Output the [X, Y] coordinate of the center of the cell containing the given text.  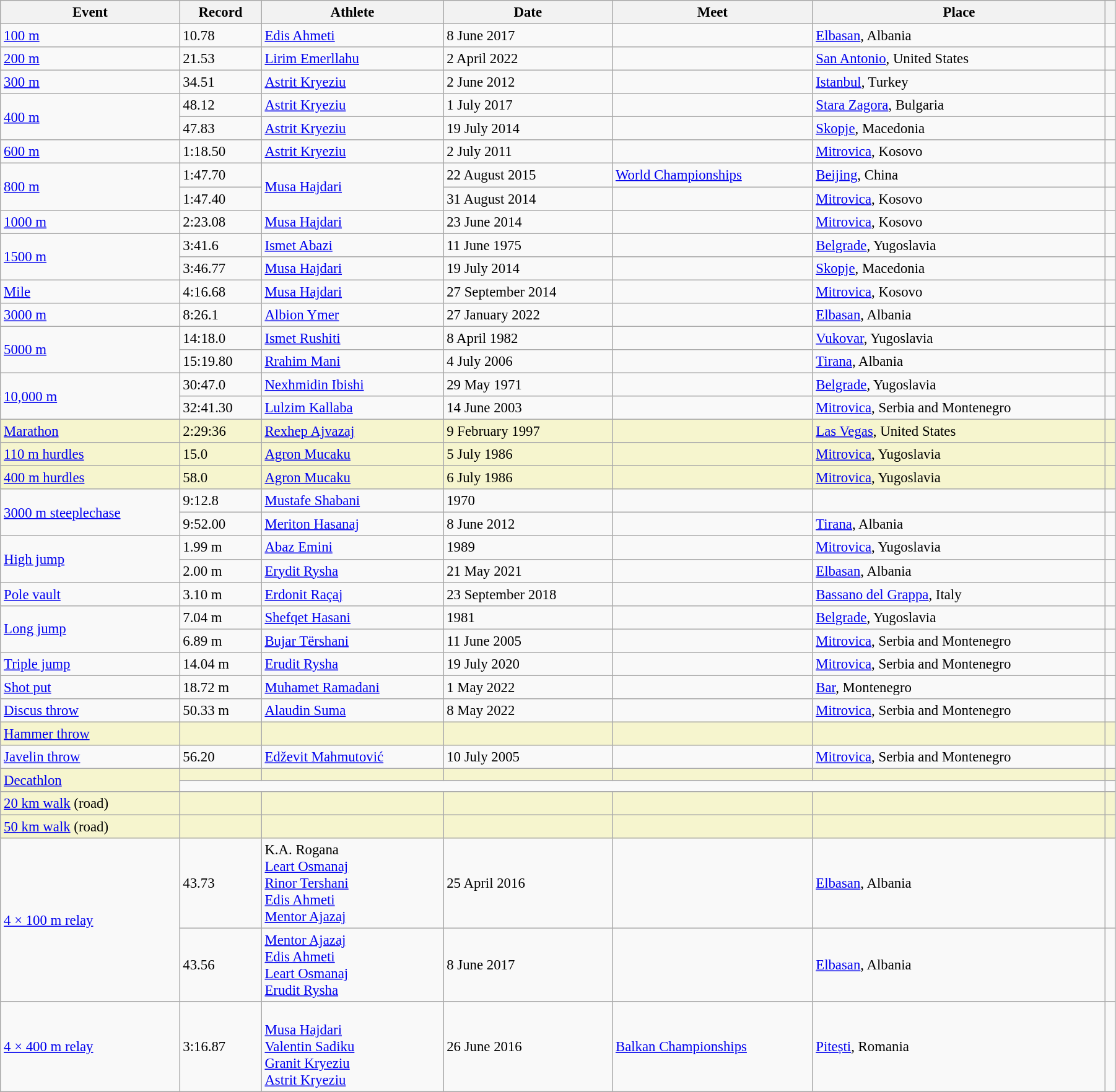
7.04 m [220, 617]
5 July 1986 [528, 454]
11 June 2005 [528, 641]
110 m hurdles [90, 454]
Meet [712, 12]
22 August 2015 [528, 175]
Date [528, 12]
9:52.00 [220, 524]
Meriton Hasanaj [352, 524]
43.73 [220, 883]
6.89 m [220, 641]
21 May 2021 [528, 571]
10,000 m [90, 396]
1500 m [90, 256]
30:47.0 [220, 384]
600 m [90, 152]
43.56 [220, 966]
Muhamet Ramadani [352, 687]
27 January 2022 [528, 315]
15:19.80 [220, 362]
100 m [90, 36]
23 September 2018 [528, 594]
3000 m steeplechase [90, 513]
32:41.30 [220, 408]
14.04 m [220, 664]
9:12.8 [220, 501]
World Championships [712, 175]
Record [220, 12]
Pole vault [90, 594]
300 m [90, 82]
Erdonit Raçaj [352, 594]
3.10 m [220, 594]
48.12 [220, 105]
Bar, Montenegro [959, 687]
Las Vegas, United States [959, 431]
1 May 2022 [528, 687]
1:47.70 [220, 175]
Decathlon [90, 781]
1.99 m [220, 548]
29 May 1971 [528, 384]
1981 [528, 617]
Istanbul, Turkey [959, 82]
1989 [528, 548]
Edževit Mahmutović [352, 757]
Hammer throw [90, 734]
800 m [90, 187]
2 June 2012 [528, 82]
Long jump [90, 629]
Erudit Rysha [352, 664]
31 August 2014 [528, 199]
5000 m [90, 349]
Mentor AjazajEdis AhmetiLeart OsmanajErudit Rysha [352, 966]
Pitești, Romania [959, 1047]
Alaudin Suma [352, 711]
Ismet Rushiti [352, 338]
23 June 2014 [528, 222]
Rexhep Ajvazaj [352, 431]
1:18.50 [220, 152]
Javelin throw [90, 757]
8 April 1982 [528, 338]
58.0 [220, 478]
2 July 2011 [528, 152]
Event [90, 12]
400 m [90, 116]
47.83 [220, 129]
25 April 2016 [528, 883]
Erydit Rysha [352, 571]
K.A. RoganaLeart OsmanajRinor TershaniEdis AhmetiMentor Ajazaj [352, 883]
Triple jump [90, 664]
Lulzim Kallaba [352, 408]
34.51 [220, 82]
50 km walk (road) [90, 827]
26 June 2016 [528, 1047]
San Antonio, United States [959, 59]
Mustafe Shabani [352, 501]
Balkan Championships [712, 1047]
50.33 m [220, 711]
8 May 2022 [528, 711]
2:29:36 [220, 431]
Place [959, 12]
Nexhmidin Ibishi [352, 384]
4 × 100 m relay [90, 920]
Abaz Emini [352, 548]
Lirim Emerllahu [352, 59]
4 × 400 m relay [90, 1047]
10 July 2005 [528, 757]
3000 m [90, 315]
1970 [528, 501]
11 June 1975 [528, 245]
Discus throw [90, 711]
Rrahim Mani [352, 362]
8 June 2012 [528, 524]
2:23.08 [220, 222]
14:18.0 [220, 338]
Shot put [90, 687]
200 m [90, 59]
4 July 2006 [528, 362]
Albion Ymer [352, 315]
9 February 1997 [528, 431]
27 September 2014 [528, 292]
8:26.1 [220, 315]
3:16.87 [220, 1047]
6 July 1986 [528, 478]
Bassano del Grappa, Italy [959, 594]
1 July 2017 [528, 105]
1000 m [90, 222]
Musa HajdariValentin SadikuGranit KryeziuAstrit Kryeziu [352, 1047]
3:46.77 [220, 268]
Athlete [352, 12]
4:16.68 [220, 292]
19 July 2020 [528, 664]
2.00 m [220, 571]
Shefqet Hasani [352, 617]
400 m hurdles [90, 478]
High jump [90, 560]
Ismet Abazi [352, 245]
Vukovar, Yugoslavia [959, 338]
Beijing, China [959, 175]
10.78 [220, 36]
1:47.40 [220, 199]
15.0 [220, 454]
14 June 2003 [528, 408]
20 km walk (road) [90, 804]
Bujar Tërshani [352, 641]
Marathon [90, 431]
21.53 [220, 59]
18.72 m [220, 687]
Edis Ahmeti [352, 36]
Mile [90, 292]
2 April 2022 [528, 59]
Stara Zagora, Bulgaria [959, 105]
56.20 [220, 757]
3:41.6 [220, 245]
